Determine the [X, Y] coordinate at the center of the cell enclosing the given text.  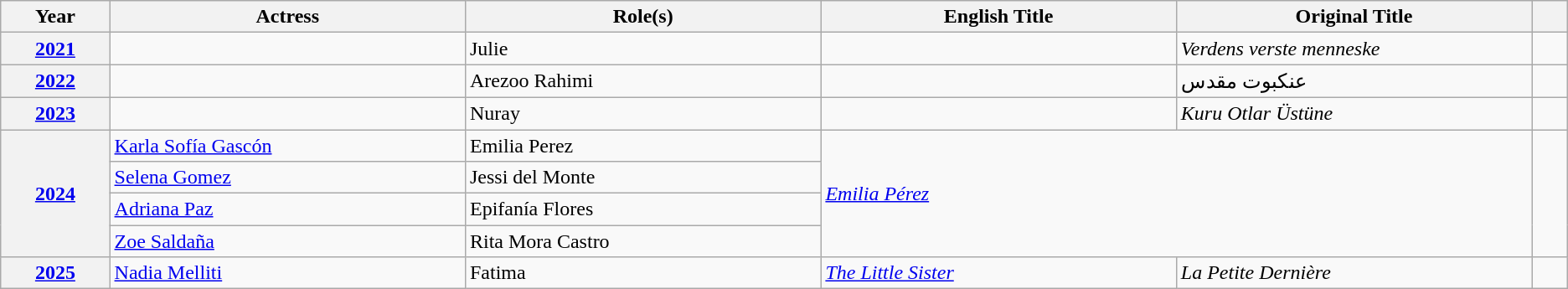
Arezoo Rahimi [642, 81]
Original Title [1354, 17]
Jessi del Monte [642, 178]
2025 [55, 273]
Year [55, 17]
2022 [55, 81]
2024 [55, 193]
La Petite Dernière [1354, 273]
Rita Mora Castro [642, 241]
Role(s) [642, 17]
2023 [55, 113]
English Title [998, 17]
2021 [55, 49]
Actress [287, 17]
Zoe Saldaña [287, 241]
عنکبوت مقدس [1354, 81]
Verdens verste menneske [1354, 49]
Emilia Pérez [1176, 193]
Selena Gomez [287, 178]
Nadia Melliti [287, 273]
Fatima [642, 273]
Karla Sofía Gascón [287, 145]
Emilia Perez [642, 145]
Nuray [642, 113]
Adriana Paz [287, 209]
Kuru Otlar Üstüne [1354, 113]
Julie [642, 49]
The Little Sister [998, 273]
Epifanía Flores [642, 209]
